Find where the given text appears and provide that cell's center as (X, Y) coordinate. 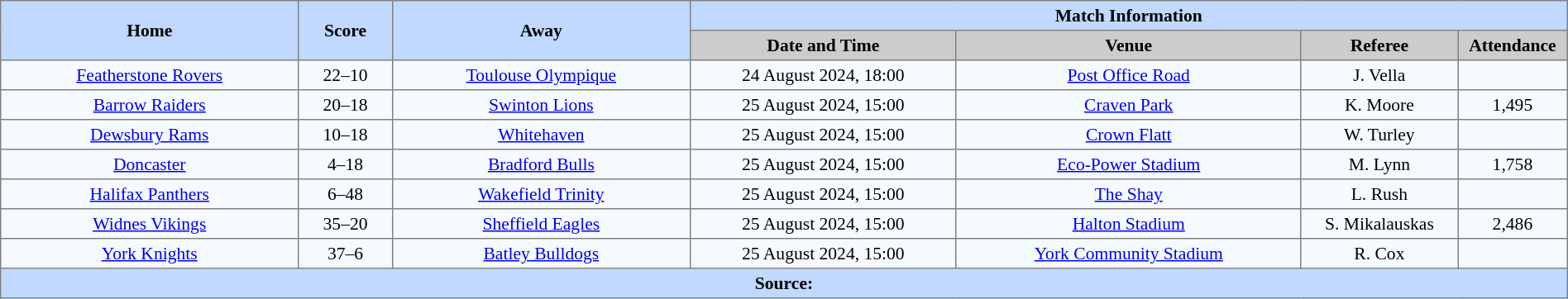
22–10 (346, 75)
37–6 (346, 254)
24 August 2024, 18:00 (823, 75)
Halton Stadium (1128, 224)
J. Vella (1379, 75)
Source: (784, 283)
Bradford Bulls (541, 164)
Crown Flatt (1128, 135)
W. Turley (1379, 135)
4–18 (346, 164)
2,486 (1513, 224)
K. Moore (1379, 105)
Halifax Panthers (150, 194)
Attendance (1513, 45)
1,495 (1513, 105)
35–20 (346, 224)
Date and Time (823, 45)
Away (541, 31)
L. Rush (1379, 194)
M. Lynn (1379, 164)
1,758 (1513, 164)
Batley Bulldogs (541, 254)
Featherstone Rovers (150, 75)
S. Mikalauskas (1379, 224)
The Shay (1128, 194)
Score (346, 31)
20–18 (346, 105)
Wakefield Trinity (541, 194)
Referee (1379, 45)
Doncaster (150, 164)
Craven Park (1128, 105)
Post Office Road (1128, 75)
6–48 (346, 194)
R. Cox (1379, 254)
York Community Stadium (1128, 254)
York Knights (150, 254)
Venue (1128, 45)
Widnes Vikings (150, 224)
Sheffield Eagles (541, 224)
Barrow Raiders (150, 105)
Whitehaven (541, 135)
10–18 (346, 135)
Toulouse Olympique (541, 75)
Match Information (1128, 16)
Eco-Power Stadium (1128, 164)
Home (150, 31)
Dewsbury Rams (150, 135)
Swinton Lions (541, 105)
